Pinpoint the cell where the given text exists, returning its (X, Y) midpoint coordinate. 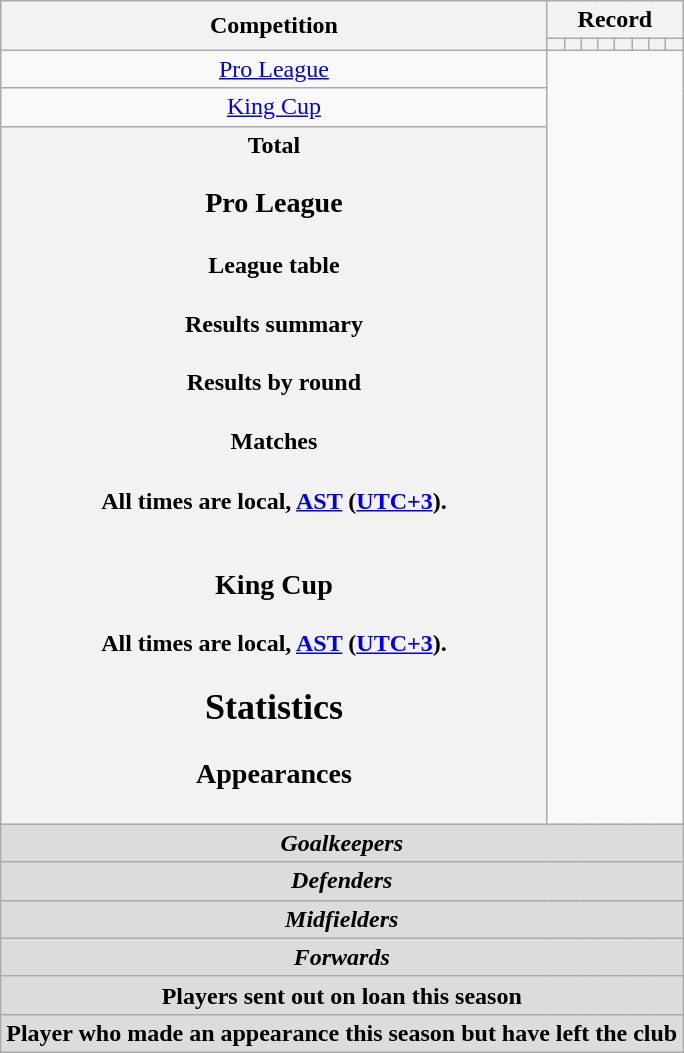
Midfielders (342, 919)
Record (615, 20)
Defenders (342, 881)
King Cup (274, 107)
Players sent out on loan this season (342, 995)
Goalkeepers (342, 843)
Forwards (342, 957)
Competition (274, 26)
Pro League (274, 69)
Player who made an appearance this season but have left the club (342, 1033)
